Identify which cell holds the provided text, then report its [X, Y] central coordinate. 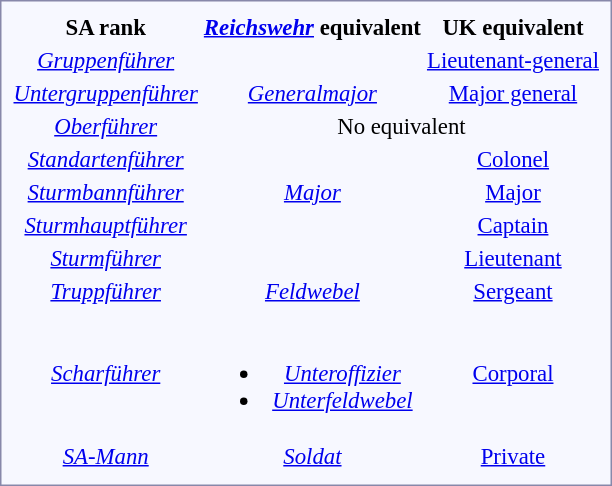
Captain [512, 225]
UK equivalent [512, 27]
Untergruppenführer [106, 93]
SA rank [106, 27]
Sturmhauptführer [106, 225]
Corporal [512, 374]
Oberführer [106, 126]
Standartenführer [106, 159]
UnteroffizierUnterfeldwebel [312, 374]
Soldat [312, 457]
Scharführer [106, 374]
Private [512, 457]
Lieutenant [512, 258]
SA-Mann [106, 457]
Sturmführer [106, 258]
Truppführer [106, 291]
Generalmajor [312, 93]
Colonel [512, 159]
No equivalent [401, 126]
Feldwebel [312, 291]
Lieutenant-general [512, 60]
Reichswehr equivalent [312, 27]
Sergeant [512, 291]
Sturmbannführer [106, 192]
Major general [512, 93]
Gruppenführer [106, 60]
